For the text-containing cell, return its midpoint in [X, Y] coordinate format. 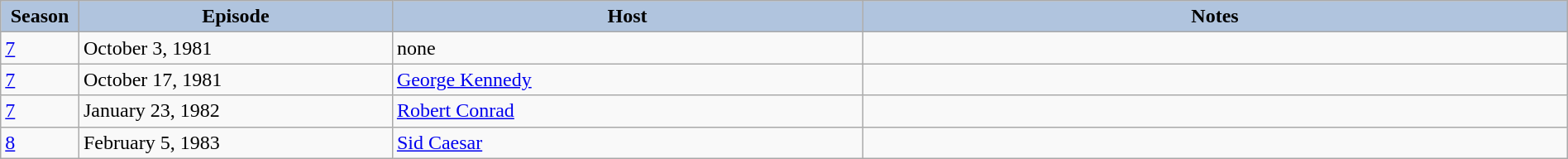
Host [627, 17]
January 23, 1982 [235, 111]
October 3, 1981 [235, 48]
Notes [1216, 17]
8 [40, 142]
Robert Conrad [627, 111]
Sid Caesar [627, 142]
George Kennedy [627, 79]
Episode [235, 17]
February 5, 1983 [235, 142]
none [627, 48]
October 17, 1981 [235, 79]
Season [40, 17]
